Return the [x, y] coordinate for the center point of the cell that contains the specified text.  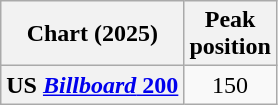
Chart (2025) [92, 34]
US Billboard 200 [92, 85]
150 [230, 85]
Peakposition [230, 34]
